From the cell containing the given text, extract its center point as [X, Y] coordinate. 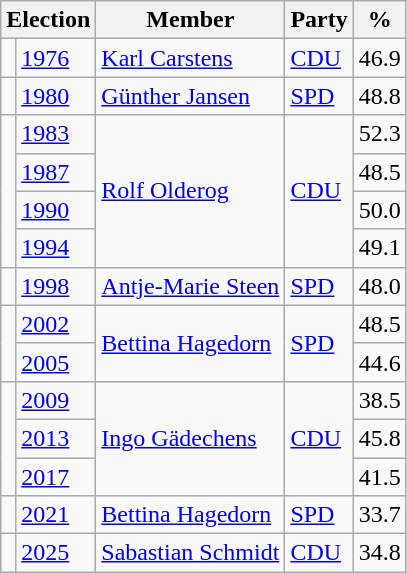
50.0 [380, 210]
2025 [56, 553]
45.8 [380, 438]
Karl Carstens [190, 58]
Member [190, 20]
1976 [56, 58]
44.6 [380, 362]
Election [48, 20]
Party [319, 20]
2002 [56, 324]
Günther Jansen [190, 96]
Ingo Gädechens [190, 438]
1990 [56, 210]
1998 [56, 286]
2013 [56, 438]
% [380, 20]
Rolf Olderog [190, 191]
46.9 [380, 58]
38.5 [380, 400]
34.8 [380, 553]
1980 [56, 96]
1983 [56, 134]
52.3 [380, 134]
49.1 [380, 248]
2005 [56, 362]
48.0 [380, 286]
33.7 [380, 515]
1987 [56, 172]
2009 [56, 400]
41.5 [380, 477]
1994 [56, 248]
Antje-Marie Steen [190, 286]
2017 [56, 477]
Sabastian Schmidt [190, 553]
2021 [56, 515]
48.8 [380, 96]
